Capture the cell that displays the provided text and extract its (x, y) central coordinate. 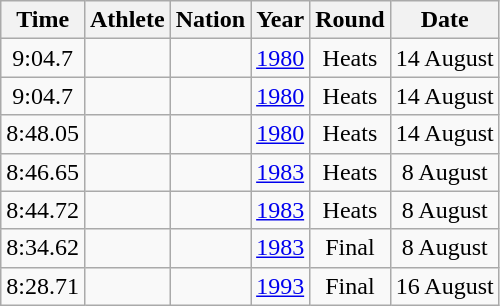
Nation (210, 20)
1993 (280, 286)
8:44.72 (43, 210)
8:34.62 (43, 248)
8:46.65 (43, 172)
Round (350, 20)
Year (280, 20)
8:48.05 (43, 134)
16 August (444, 286)
Athlete (127, 20)
Date (444, 20)
Time (43, 20)
8:28.71 (43, 286)
